Pinpoint the cell where the given text exists, returning its [x, y] midpoint coordinate. 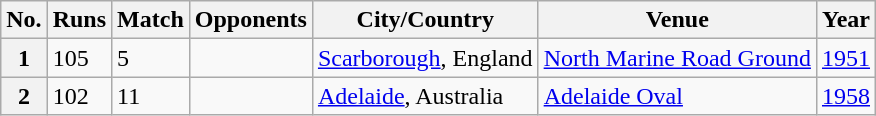
Opponents [250, 20]
Adelaide Oval [677, 96]
Scarborough, England [425, 58]
102 [79, 96]
1 [24, 58]
5 [151, 58]
105 [79, 58]
City/Country [425, 20]
North Marine Road Ground [677, 58]
Match [151, 20]
Year [846, 20]
1958 [846, 96]
11 [151, 96]
Runs [79, 20]
Adelaide, Australia [425, 96]
No. [24, 20]
2 [24, 96]
Venue [677, 20]
1951 [846, 58]
